Return [x, y] of the center of cell containing provided text 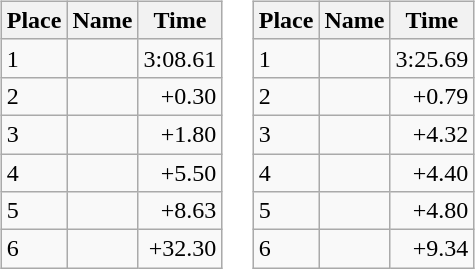
3:08.61 [180, 58]
+4.80 [432, 211]
+9.34 [432, 249]
+4.40 [432, 173]
3:25.69 [432, 58]
+4.32 [432, 134]
+0.30 [180, 96]
+1.80 [180, 134]
+0.79 [432, 96]
+32.30 [180, 249]
+5.50 [180, 173]
+8.63 [180, 211]
